Pinpoint the cell where the given text exists, returning its (x, y) midpoint coordinate. 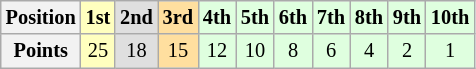
1 (450, 51)
6th (293, 17)
1st (98, 17)
9th (407, 17)
5th (255, 17)
8th (369, 17)
25 (98, 51)
Position (41, 17)
Points (41, 51)
8 (293, 51)
2nd (136, 17)
12 (217, 51)
4th (217, 17)
2 (407, 51)
10th (450, 17)
18 (136, 51)
6 (331, 51)
7th (331, 17)
10 (255, 51)
15 (178, 51)
3rd (178, 17)
4 (369, 51)
